Extract the [x, y] coordinate from the center of the cell holding the provided text.  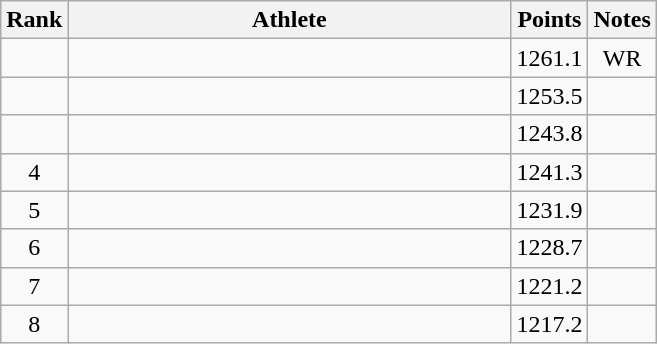
1228.7 [550, 248]
7 [34, 286]
1253.5 [550, 96]
1221.2 [550, 286]
1261.1 [550, 58]
1243.8 [550, 134]
Athlete [290, 20]
8 [34, 324]
1231.9 [550, 210]
5 [34, 210]
Rank [34, 20]
6 [34, 248]
4 [34, 172]
1217.2 [550, 324]
WR [622, 58]
Points [550, 20]
1241.3 [550, 172]
Notes [622, 20]
